Locate the cell with the specified text and output its [X, Y] center coordinate. 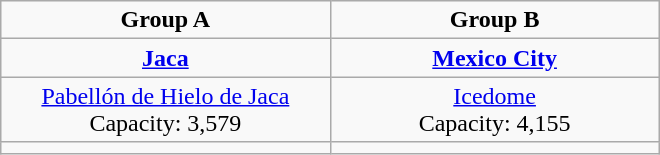
Mexico City [494, 58]
IcedomeCapacity: 4,155 [494, 110]
Group A [166, 20]
Group B [494, 20]
Pabellón de Hielo de JacaCapacity: 3,579 [166, 110]
Jaca [166, 58]
